Search for the cell housing the specified text and yield its [x, y] center coordinate. 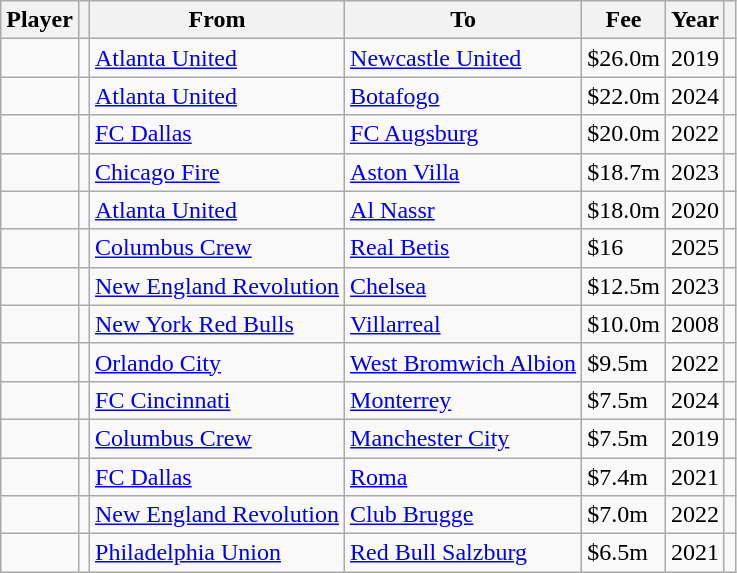
Orlando City [218, 362]
Botafogo [464, 96]
Red Bull Salzburg [464, 553]
$12.5m [624, 286]
2008 [694, 324]
$18.7m [624, 172]
Real Betis [464, 248]
$6.5m [624, 553]
Club Brugge [464, 515]
Year [694, 20]
$9.5m [624, 362]
2020 [694, 210]
$18.0m [624, 210]
Chelsea [464, 286]
$22.0m [624, 96]
Roma [464, 477]
West Bromwich Albion [464, 362]
$16 [624, 248]
$10.0m [624, 324]
2025 [694, 248]
Monterrey [464, 400]
Newcastle United [464, 58]
$20.0m [624, 134]
Philadelphia Union [218, 553]
Aston Villa [464, 172]
Al Nassr [464, 210]
$7.0m [624, 515]
Chicago Fire [218, 172]
Manchester City [464, 438]
Fee [624, 20]
Villarreal [464, 324]
FC Cincinnati [218, 400]
From [218, 20]
$7.4m [624, 477]
$26.0m [624, 58]
FC Augsburg [464, 134]
New York Red Bulls [218, 324]
To [464, 20]
Player [40, 20]
